From the cell containing the given text, extract its center point as (X, Y) coordinate. 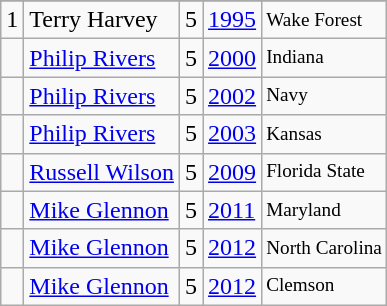
Navy (324, 96)
Wake Forest (324, 20)
1 (12, 20)
Indiana (324, 58)
North Carolina (324, 248)
2000 (232, 58)
2002 (232, 96)
Maryland (324, 210)
2003 (232, 134)
1995 (232, 20)
Kansas (324, 134)
2011 (232, 210)
2009 (232, 172)
Florida State (324, 172)
Terry Harvey (102, 20)
Clemson (324, 286)
Russell Wilson (102, 172)
